Extract the (x, y) coordinate from the center of the cell holding the provided text.  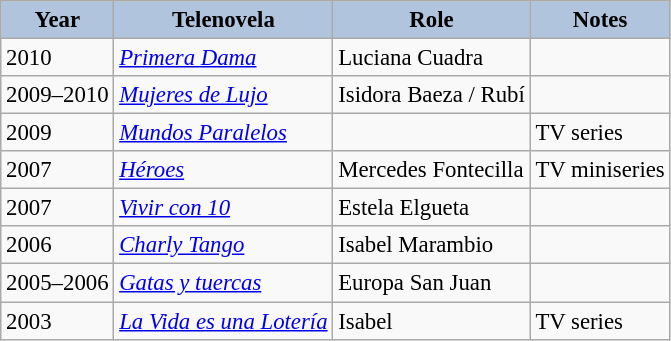
Europa San Juan (432, 283)
Notes (600, 20)
2003 (58, 321)
2006 (58, 245)
Isabel (432, 321)
Charly Tango (224, 245)
Mundos Paralelos (224, 133)
Telenovela (224, 20)
2005–2006 (58, 283)
Héroes (224, 170)
2009 (58, 133)
Estela Elgueta (432, 208)
Luciana Cuadra (432, 58)
Role (432, 20)
Mercedes Fontecilla (432, 170)
2009–2010 (58, 95)
2010 (58, 58)
La Vida es una Lotería (224, 321)
Vivir con 10 (224, 208)
Mujeres de Lujo (224, 95)
Gatas y tuercas (224, 283)
TV miniseries (600, 170)
Primera Dama (224, 58)
Year (58, 20)
Isabel Marambio (432, 245)
Isidora Baeza / Rubí (432, 95)
